Pinpoint the cell where the given text exists, returning its (x, y) midpoint coordinate. 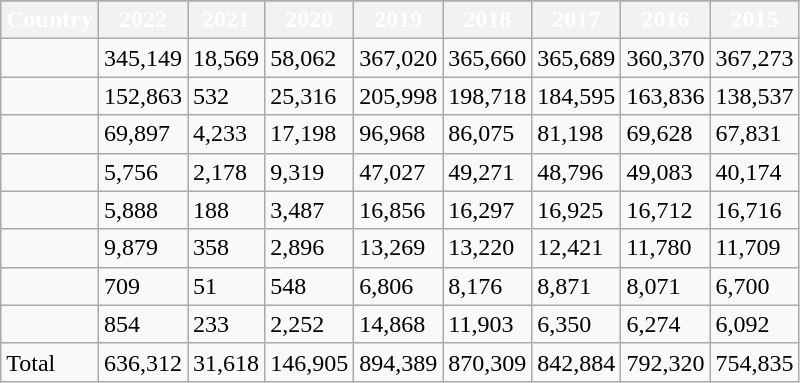
2019 (398, 20)
51 (226, 286)
138,537 (754, 96)
8,871 (576, 286)
532 (226, 96)
754,835 (754, 362)
25,316 (310, 96)
6,350 (576, 324)
198,718 (488, 96)
6,806 (398, 286)
Country (50, 20)
31,618 (226, 362)
2020 (310, 20)
18,569 (226, 58)
233 (226, 324)
854 (142, 324)
6,700 (754, 286)
40,174 (754, 172)
16,716 (754, 210)
367,020 (398, 58)
636,312 (142, 362)
16,712 (666, 210)
48,796 (576, 172)
345,149 (142, 58)
2021 (226, 20)
367,273 (754, 58)
184,595 (576, 96)
69,897 (142, 134)
365,689 (576, 58)
842,884 (576, 362)
13,269 (398, 248)
47,027 (398, 172)
11,903 (488, 324)
3,487 (310, 210)
8,071 (666, 286)
14,868 (398, 324)
2017 (576, 20)
163,836 (666, 96)
2,896 (310, 248)
4,233 (226, 134)
205,998 (398, 96)
792,320 (666, 362)
2015 (754, 20)
2022 (142, 20)
360,370 (666, 58)
16,856 (398, 210)
870,309 (488, 362)
12,421 (576, 248)
Total (50, 362)
6,274 (666, 324)
96,968 (398, 134)
16,925 (576, 210)
6,092 (754, 324)
16,297 (488, 210)
69,628 (666, 134)
709 (142, 286)
8,176 (488, 286)
11,709 (754, 248)
49,271 (488, 172)
146,905 (310, 362)
2,252 (310, 324)
152,863 (142, 96)
17,198 (310, 134)
2,178 (226, 172)
49,083 (666, 172)
548 (310, 286)
13,220 (488, 248)
86,075 (488, 134)
188 (226, 210)
5,756 (142, 172)
5,888 (142, 210)
67,831 (754, 134)
894,389 (398, 362)
2016 (666, 20)
11,780 (666, 248)
9,879 (142, 248)
358 (226, 248)
365,660 (488, 58)
9,319 (310, 172)
2018 (488, 20)
81,198 (576, 134)
58,062 (310, 58)
